Identify which cell holds the provided text, then report its (X, Y) central coordinate. 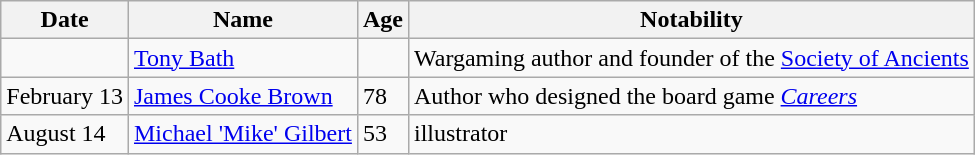
Michael 'Mike' Gilbert (242, 134)
illustrator (691, 134)
78 (382, 96)
53 (382, 134)
Notability (691, 20)
Wargaming author and founder of the Society of Ancients (691, 58)
Author who designed the board game Careers (691, 96)
Name (242, 20)
James Cooke Brown (242, 96)
Date (65, 20)
Age (382, 20)
February 13 (65, 96)
Tony Bath (242, 58)
August 14 (65, 134)
